Determine the (x, y) coordinate at the center of the cell enclosing the given text.  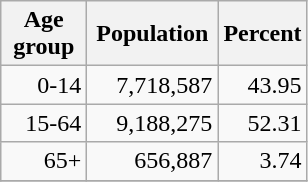
15-64 (44, 123)
43.95 (262, 85)
3.74 (262, 161)
Percent (262, 34)
Population (152, 34)
7,718,587 (152, 85)
656,887 (152, 161)
52.31 (262, 123)
0-14 (44, 85)
65+ (44, 161)
9,188,275 (152, 123)
Age group (44, 34)
